Provide the [x, y] coordinate of the cell's center where the given text is located.  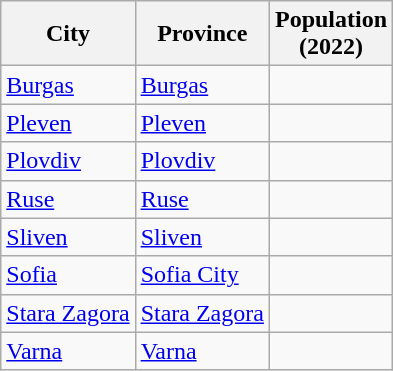
Sofia City [202, 275]
City [68, 34]
Sofia [68, 275]
Province [202, 34]
Population(2022) [330, 34]
